Extract the [x, y] coordinate from the center of the cell holding the provided text.  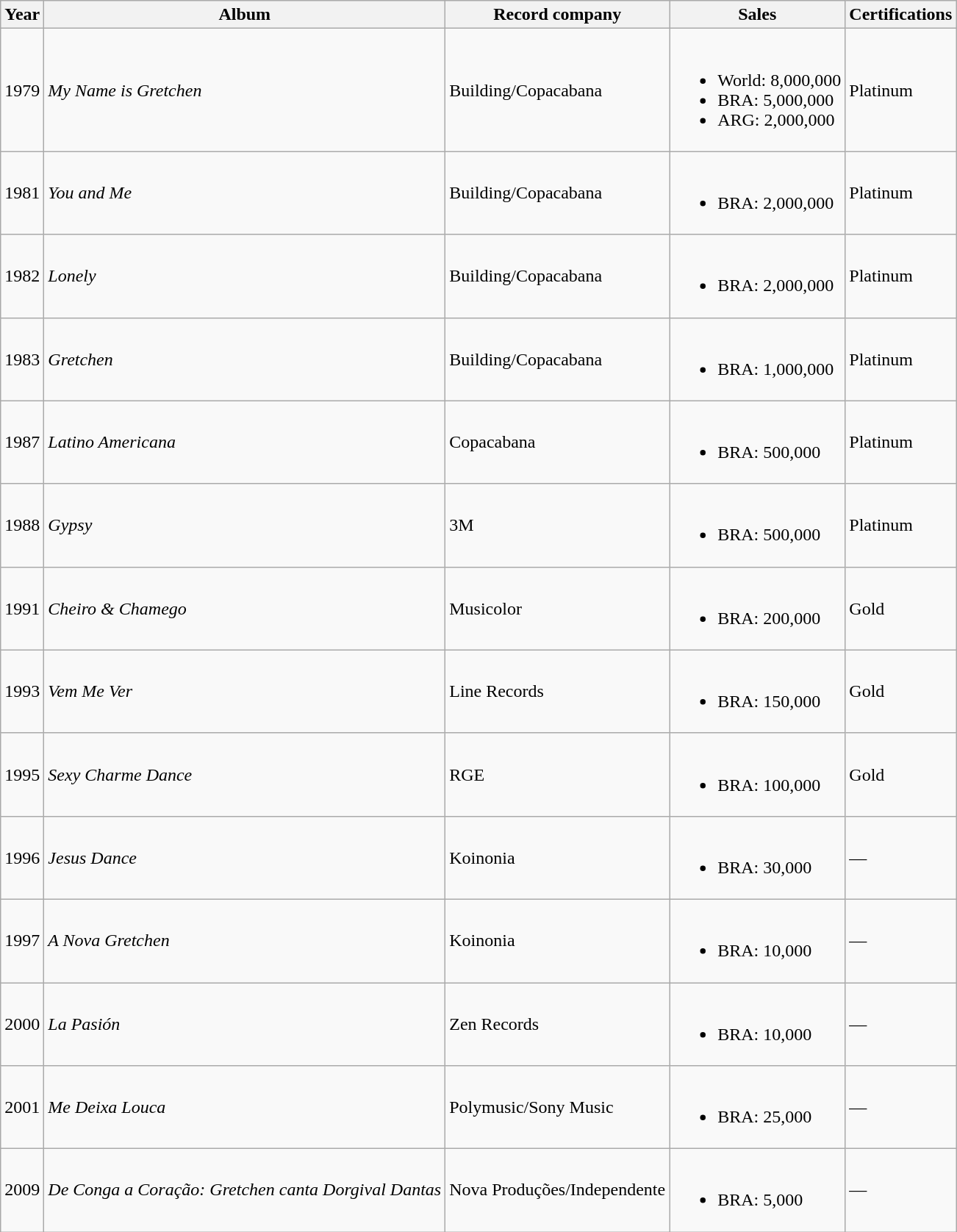
1988 [22, 525]
Lonely [245, 276]
Record company [557, 15]
Polymusic/Sony Music [557, 1107]
BRA: 5,000 [757, 1191]
1987 [22, 443]
Sales [757, 15]
Gretchen [245, 359]
1996 [22, 857]
1979 [22, 90]
3M [557, 525]
1983 [22, 359]
BRA: 30,000 [757, 857]
You and Me [245, 193]
Jesus Dance [245, 857]
1993 [22, 691]
Line Records [557, 691]
1997 [22, 941]
BRA: 200,000 [757, 609]
BRA: 1,000,000 [757, 359]
BRA: 25,000 [757, 1107]
Album [245, 15]
1981 [22, 193]
2000 [22, 1023]
2009 [22, 1191]
Cheiro & Chamego [245, 609]
Gypsy [245, 525]
World: 8,000,000BRA: 5,000,000ARG: 2,000,000 [757, 90]
A Nova Gretchen [245, 941]
BRA: 150,000 [757, 691]
Copacabana [557, 443]
Musicolor [557, 609]
Vem Me Ver [245, 691]
My Name is Gretchen [245, 90]
BRA: 100,000 [757, 775]
2001 [22, 1107]
1982 [22, 276]
Certifications [901, 15]
De Conga a Coração: Gretchen canta Dorgival Dantas [245, 1191]
Latino Americana [245, 443]
1995 [22, 775]
Nova Produções/Independente [557, 1191]
Me Deixa Louca [245, 1107]
Zen Records [557, 1023]
Year [22, 15]
RGE [557, 775]
Sexy Charme Dance [245, 775]
1991 [22, 609]
La Pasión [245, 1023]
